Provide the [x, y] coordinate of the cell's center where the given text is located.  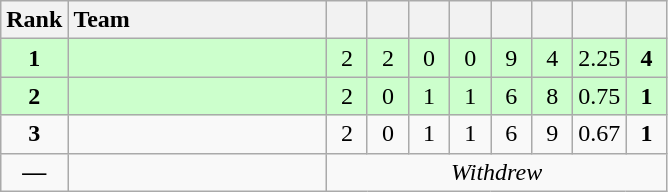
2.25 [600, 58]
8 [552, 96]
0.67 [600, 134]
Withdrew [496, 172]
3 [34, 134]
0.75 [600, 96]
Team [198, 20]
Rank [34, 20]
— [34, 172]
